Extract the [X, Y] coordinate from the center of the cell holding the provided text.  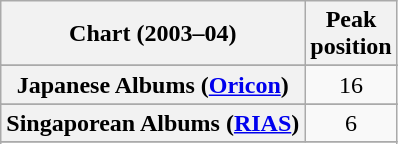
16 [351, 85]
Peakposition [351, 34]
Singaporean Albums (RIAS) [153, 123]
Japanese Albums (Oricon) [153, 85]
6 [351, 123]
Chart (2003–04) [153, 34]
